Extract the [x, y] coordinate from the center of the cell holding the provided text.  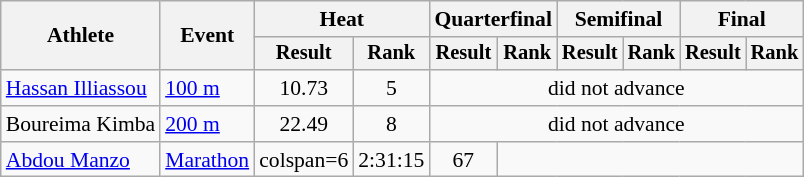
Athlete [80, 36]
Event [207, 36]
200 m [207, 124]
10.73 [304, 88]
Hassan Illiassou [80, 88]
Semifinal [618, 19]
8 [391, 124]
Quarterfinal [493, 19]
5 [391, 88]
Heat [342, 19]
100 m [207, 88]
22.49 [304, 124]
Boureima Kimba [80, 124]
Final [742, 19]
